Locate the cell with the specified text and output its (x, y) center coordinate. 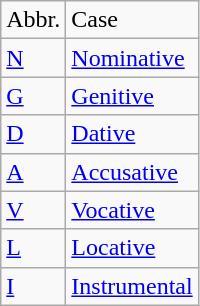
Abbr. (34, 20)
Genitive (132, 96)
Locative (132, 248)
G (34, 96)
Dative (132, 134)
Instrumental (132, 286)
N (34, 58)
I (34, 286)
A (34, 172)
Nominative (132, 58)
Accusative (132, 172)
Vocative (132, 210)
D (34, 134)
V (34, 210)
L (34, 248)
Case (132, 20)
